Return the [x, y] coordinate for the center point of the cell that contains the specified text.  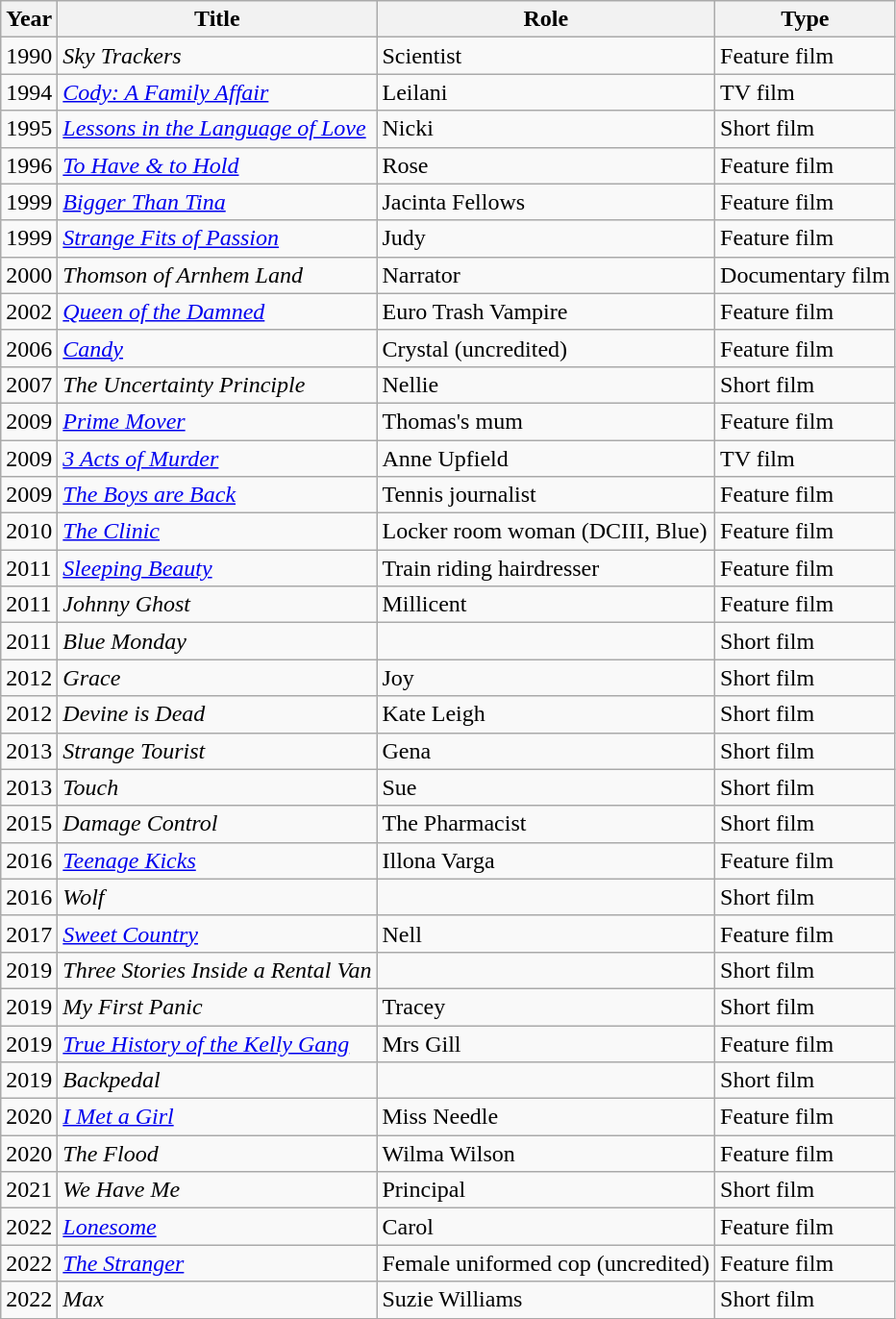
2010 [29, 532]
1994 [29, 92]
Wolf [217, 897]
Touch [217, 787]
Tennis journalist [546, 495]
Devine is Dead [217, 714]
Documentary film [806, 275]
Scientist [546, 56]
Queen of the Damned [217, 311]
2000 [29, 275]
Sue [546, 787]
2006 [29, 348]
Judy [546, 238]
Sweet Country [217, 933]
The Flood [217, 1154]
Wilma Wilson [546, 1154]
Type [806, 19]
We Have Me [217, 1190]
Mrs Gill [546, 1043]
Rose [546, 165]
Max [217, 1300]
Nellie [546, 385]
Tracey [546, 1007]
Prime Mover [217, 421]
Millicent [546, 605]
Bigger Than Tina [217, 202]
Illona Varga [546, 860]
Thomson of Arnhem Land [217, 275]
Joy [546, 678]
Principal [546, 1190]
Johnny Ghost [217, 605]
1990 [29, 56]
Blue Monday [217, 641]
Sky Trackers [217, 56]
Lonesome [217, 1227]
2021 [29, 1190]
The Pharmacist [546, 824]
The Clinic [217, 532]
Thomas's mum [546, 421]
Strange Fits of Passion [217, 238]
Miss Needle [546, 1117]
Title [217, 19]
The Stranger [217, 1263]
Narrator [546, 275]
3 Acts of Murder [217, 459]
Damage Control [217, 824]
1995 [29, 129]
Leilani [546, 92]
Nell [546, 933]
Year [29, 19]
Suzie Williams [546, 1300]
To Have & to Hold [217, 165]
Role [546, 19]
Backpedal [217, 1081]
Locker room woman (DCIII, Blue) [546, 532]
Female uniformed cop (uncredited) [546, 1263]
1996 [29, 165]
Jacinta Fellows [546, 202]
Lessons in the Language of Love [217, 129]
Cody: A Family Affair [217, 92]
Candy [217, 348]
The Boys are Back [217, 495]
Euro Trash Vampire [546, 311]
Strange Tourist [217, 751]
2002 [29, 311]
Carol [546, 1227]
2007 [29, 385]
Crystal (uncredited) [546, 348]
Kate Leigh [546, 714]
Anne Upfield [546, 459]
True History of the Kelly Gang [217, 1043]
Train riding hairdresser [546, 568]
The Uncertainty Principle [217, 385]
Nicki [546, 129]
Sleeping Beauty [217, 568]
Grace [217, 678]
2017 [29, 933]
Three Stories Inside a Rental Van [217, 970]
I Met a Girl [217, 1117]
Gena [546, 751]
Teenage Kicks [217, 860]
My First Panic [217, 1007]
2015 [29, 824]
